Pinpoint the cell where the given text exists, returning its (X, Y) midpoint coordinate. 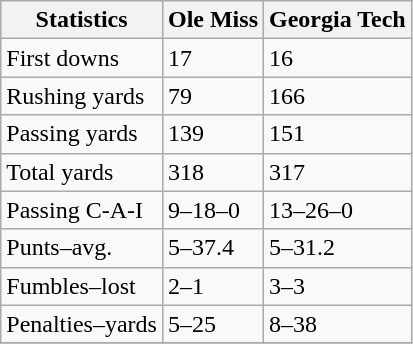
317 (338, 172)
Fumbles–lost (82, 286)
151 (338, 134)
8–38 (338, 324)
Total yards (82, 172)
139 (212, 134)
Georgia Tech (338, 20)
17 (212, 58)
13–26–0 (338, 210)
Penalties–yards (82, 324)
Statistics (82, 20)
2–1 (212, 286)
16 (338, 58)
3–3 (338, 286)
Passing yards (82, 134)
9–18–0 (212, 210)
Punts–avg. (82, 248)
First downs (82, 58)
Ole Miss (212, 20)
5–31.2 (338, 248)
Passing C-A-I (82, 210)
79 (212, 96)
166 (338, 96)
Rushing yards (82, 96)
5–37.4 (212, 248)
5–25 (212, 324)
318 (212, 172)
